For the text-containing cell, return its midpoint in (x, y) coordinate format. 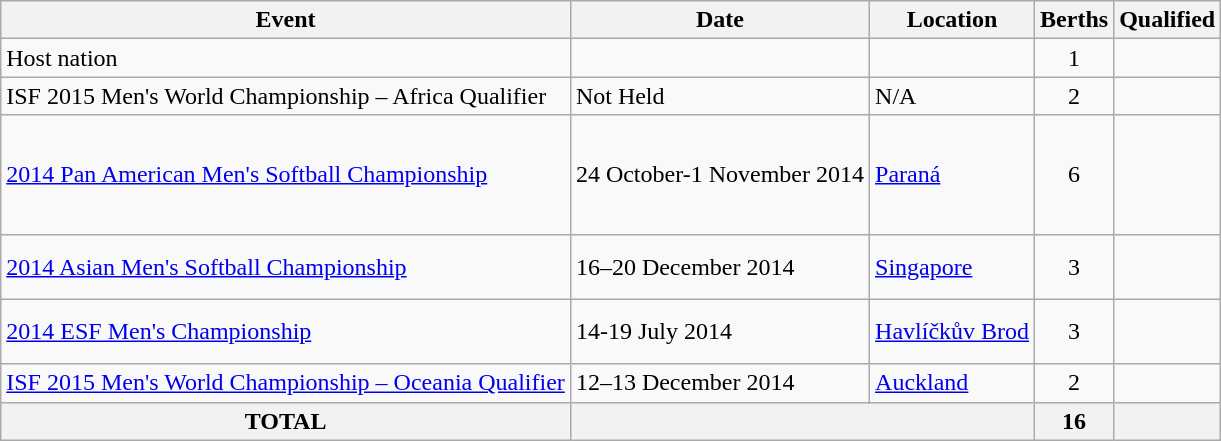
1 (1074, 58)
Qualified (1168, 20)
ISF 2015 Men's World Championship – Africa Qualifier (286, 96)
2014 Asian Men's Softball Championship (286, 266)
6 (1074, 174)
2014 ESF Men's Championship (286, 332)
Not Held (720, 96)
Singapore (952, 266)
ISF 2015 Men's World Championship – Oceania Qualifier (286, 383)
Event (286, 20)
16–20 December 2014 (720, 266)
Havlíčkův Brod (952, 332)
N/A (952, 96)
16 (1074, 421)
Host nation (286, 58)
12–13 December 2014 (720, 383)
14-19 July 2014 (720, 332)
Paraná (952, 174)
24 October-1 November 2014 (720, 174)
TOTAL (286, 421)
Berths (1074, 20)
Location (952, 20)
Date (720, 20)
Auckland (952, 383)
2014 Pan American Men's Softball Championship (286, 174)
